Return the [X, Y] coordinate for the center point of the cell that contains the specified text.  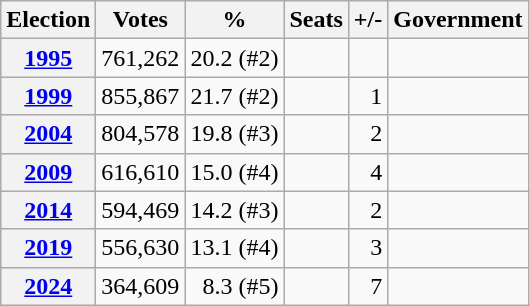
2024 [48, 286]
364,609 [140, 286]
616,610 [140, 172]
19.8 (#3) [234, 134]
15.0 (#4) [234, 172]
761,262 [140, 58]
556,630 [140, 248]
804,578 [140, 134]
2009 [48, 172]
2004 [48, 134]
2014 [48, 210]
8.3 (#5) [234, 286]
14.2 (#3) [234, 210]
Votes [140, 20]
4 [368, 172]
1995 [48, 58]
13.1 (#4) [234, 248]
2019 [48, 248]
1999 [48, 96]
% [234, 20]
Election [48, 20]
+/- [368, 20]
855,867 [140, 96]
21.7 (#2) [234, 96]
1 [368, 96]
20.2 (#2) [234, 58]
594,469 [140, 210]
Government [458, 20]
3 [368, 248]
7 [368, 286]
Seats [316, 20]
